Scan for the cell matching the given text and deliver its (x, y) coordinate at center. 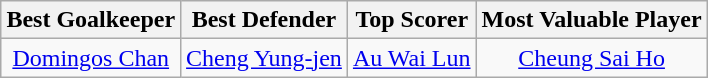
Au Wai Lun (412, 58)
Domingos Chan (91, 58)
Top Scorer (412, 20)
Best Goalkeeper (91, 20)
Most Valuable Player (592, 20)
Best Defender (264, 20)
Cheng Yung-jen (264, 58)
Cheung Sai Ho (592, 58)
